Detect which cell encompasses the target text, then output its (x, y) center coordinate. 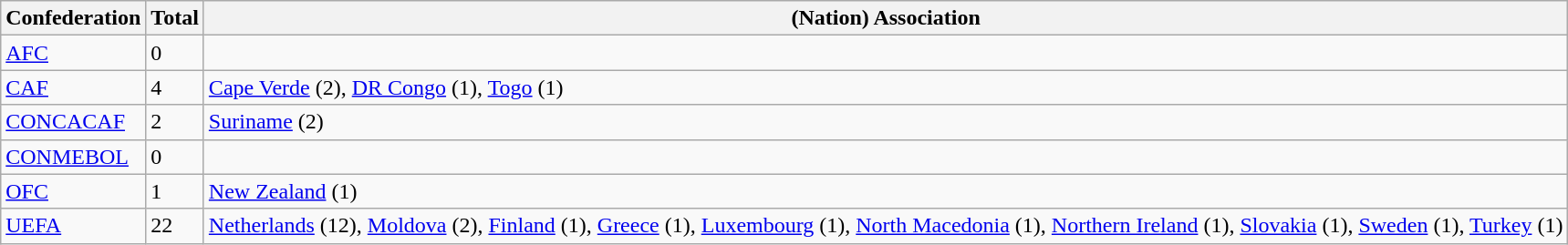
New Zealand (1) (886, 191)
1 (175, 191)
Confederation (73, 18)
CONCACAF (73, 122)
UEFA (73, 226)
Cape Verde (2), DR Congo (1), Togo (1) (886, 87)
CAF (73, 87)
(Nation) Association (886, 18)
22 (175, 226)
CONMEBOL (73, 157)
4 (175, 87)
2 (175, 122)
OFC (73, 191)
AFC (73, 53)
Total (175, 18)
Suriname (2) (886, 122)
